Pinpoint the cell where the given text exists, returning its (x, y) midpoint coordinate. 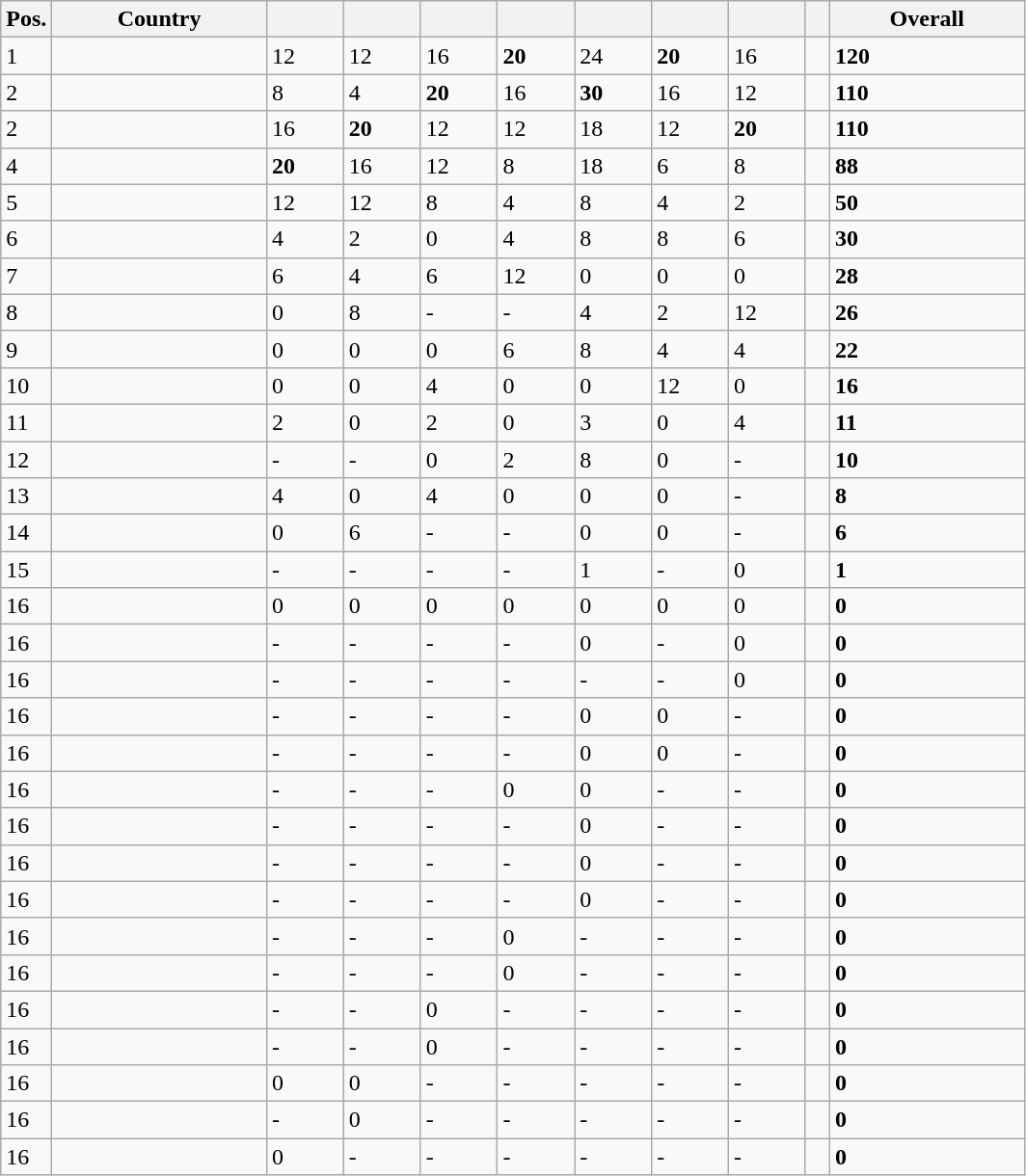
13 (27, 496)
7 (27, 276)
28 (928, 276)
Country (160, 19)
88 (928, 166)
5 (27, 202)
3 (613, 422)
14 (27, 533)
Overall (928, 19)
24 (613, 56)
22 (928, 349)
50 (928, 202)
Pos. (27, 19)
9 (27, 349)
15 (27, 570)
26 (928, 312)
120 (928, 56)
